Determine the [x, y] coordinate at the center of the cell enclosing the given text.  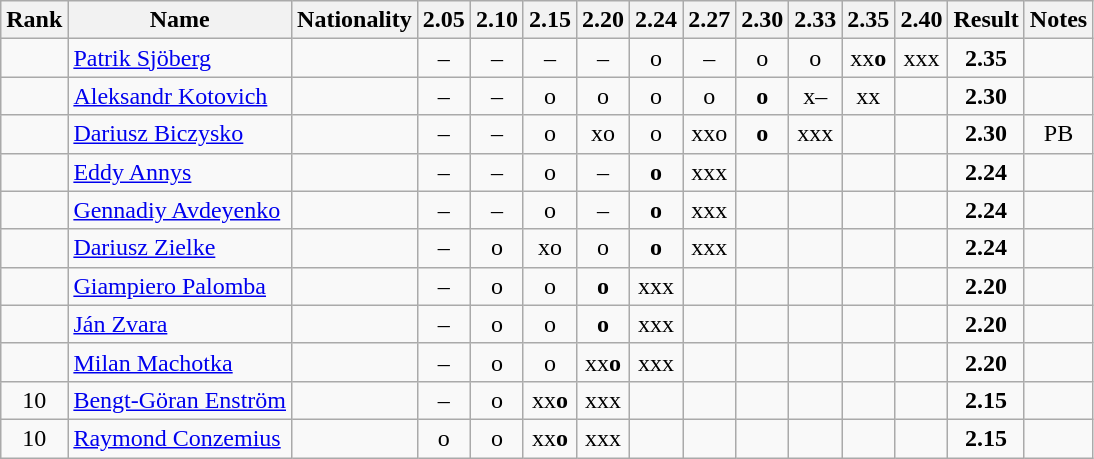
Giampiero Palomba [180, 286]
2.10 [496, 20]
Dariusz Zielke [180, 248]
2.05 [444, 20]
Milan Machotka [180, 362]
Notes [1058, 20]
2.27 [710, 20]
x– [816, 96]
Rank [34, 20]
Gennadiy Avdeyenko [180, 210]
xx [868, 96]
Dariusz Biczysko [180, 134]
Result [986, 20]
Name [180, 20]
PB [1058, 134]
Ján Zvara [180, 324]
Aleksandr Kotovich [180, 96]
Eddy Annys [180, 172]
2.33 [816, 20]
2.40 [922, 20]
Bengt-Göran Enström [180, 400]
Raymond Conzemius [180, 438]
Patrik Sjöberg [180, 58]
Nationality [355, 20]
